Search for the cell housing the specified text and yield its [X, Y] center coordinate. 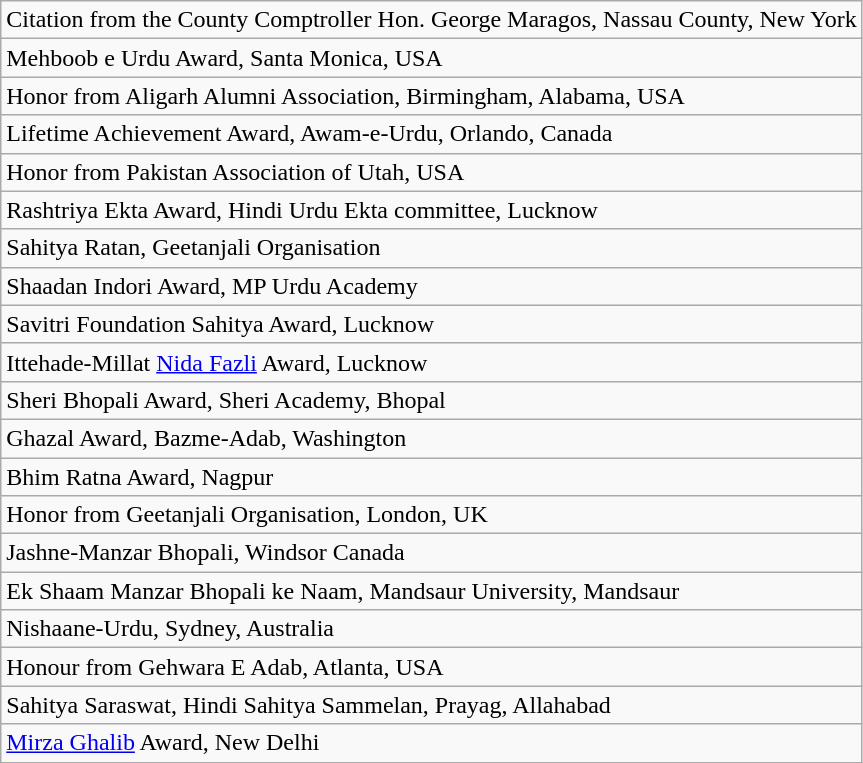
Honor from Pakistan Association of Utah, USA [432, 172]
Honor from Geetanjali Organisation, London, UK [432, 515]
Mirza Ghalib Award, New Delhi [432, 743]
Shaadan Indori Award, MP Urdu Academy [432, 286]
Ittehade-Millat Nida Fazli Award, Lucknow [432, 362]
Bhim Ratna Award, Nagpur [432, 477]
Nishaane-Urdu, Sydney, Australia [432, 629]
Sheri Bhopali Award, Sheri Academy, Bhopal [432, 400]
Citation from the County Comptroller Hon. George Maragos, Nassau County, New York [432, 20]
Rashtriya Ekta Award, Hindi Urdu Ekta committee, Lucknow [432, 210]
Ek Shaam Manzar Bhopali ke Naam, Mandsaur University, Mandsaur [432, 591]
Honor from Aligarh Alumni Association, Birmingham, Alabama, USA [432, 96]
Sahitya Saraswat, Hindi Sahitya Sammelan, Prayag, Allahabad [432, 705]
Mehboob e Urdu Award, Santa Monica, USA [432, 58]
Honour from Gehwara E Adab, Atlanta, USA [432, 667]
Jashne-Manzar Bhopali, Windsor Canada [432, 553]
Sahitya Ratan, Geetanjali Organisation [432, 248]
Ghazal Award, Bazme-Adab, Washington [432, 438]
Lifetime Achievement Award, Awam-e-Urdu, Orlando, Canada [432, 134]
Savitri Foundation Sahitya Award, Lucknow [432, 324]
